Return the [X, Y] coordinate for the center point of the cell that contains the specified text.  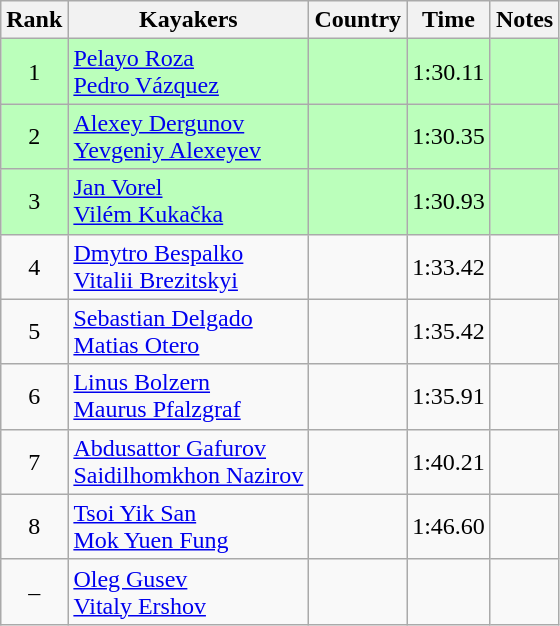
1:35.42 [449, 332]
1:30.35 [449, 136]
6 [34, 396]
– [34, 592]
Sebastian DelgadoMatias Otero [188, 332]
Pelayo RozaPedro Vázquez [188, 72]
Abdusattor GafurovSaidilhomkhon Nazirov [188, 462]
1 [34, 72]
Oleg GusevVitaly Ershov [188, 592]
Rank [34, 20]
1:40.21 [449, 462]
Country [358, 20]
1:46.60 [449, 526]
1:35.91 [449, 396]
1:30.93 [449, 202]
Linus BolzernMaurus Pfalzgraf [188, 396]
1:33.42 [449, 266]
2 [34, 136]
Tsoi Yik SanMok Yuen Fung [188, 526]
1:30.11 [449, 72]
8 [34, 526]
Dmytro BespalkoVitalii Brezitskyi [188, 266]
Jan VorelVilém Kukačka [188, 202]
5 [34, 332]
4 [34, 266]
Time [449, 20]
3 [34, 202]
Notes [524, 20]
7 [34, 462]
Kayakers [188, 20]
Alexey DergunovYevgeniy Alexeyev [188, 136]
